Return the (x, y) coordinate for the center point of the cell that contains the specified text.  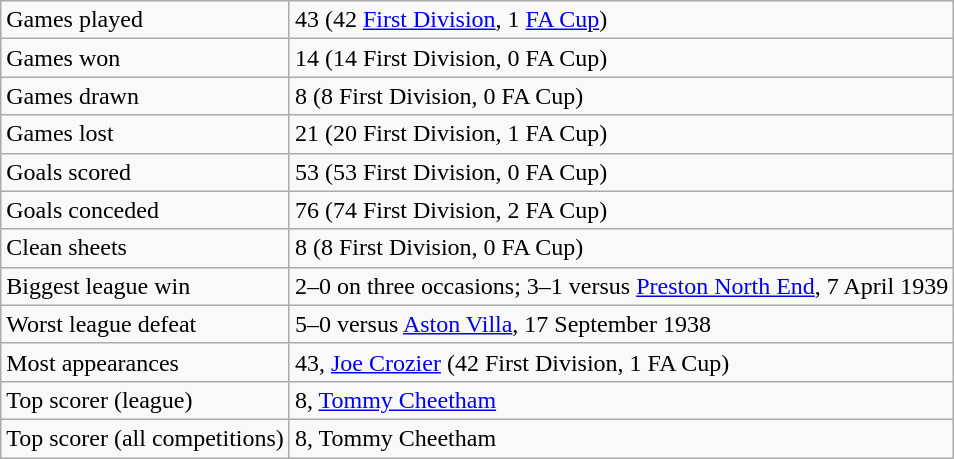
Clean sheets (146, 248)
Goals conceded (146, 210)
2–0 on three occasions; 3–1 versus Preston North End, 7 April 1939 (621, 286)
Games played (146, 20)
43 (42 First Division, 1 FA Cup) (621, 20)
53 (53 First Division, 0 FA Cup) (621, 172)
Games drawn (146, 96)
76 (74 First Division, 2 FA Cup) (621, 210)
Games won (146, 58)
Games lost (146, 134)
14 (14 First Division, 0 FA Cup) (621, 58)
43, Joe Crozier (42 First Division, 1 FA Cup) (621, 362)
Top scorer (all competitions) (146, 438)
21 (20 First Division, 1 FA Cup) (621, 134)
5–0 versus Aston Villa, 17 September 1938 (621, 324)
Biggest league win (146, 286)
Worst league defeat (146, 324)
Goals scored (146, 172)
Top scorer (league) (146, 400)
Most appearances (146, 362)
